Identify which cell holds the provided text, then report its [x, y] central coordinate. 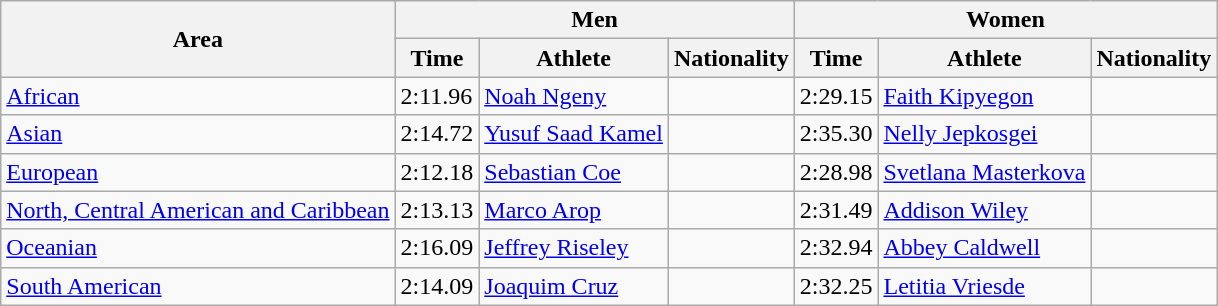
2:11.96 [437, 96]
Marco Arop [574, 210]
2:28.98 [836, 172]
Yusuf Saad Kamel [574, 134]
Svetlana Masterkova [984, 172]
Asian [198, 134]
2:29.15 [836, 96]
Oceanian [198, 248]
Addison Wiley [984, 210]
2:35.30 [836, 134]
Abbey Caldwell [984, 248]
2:12.18 [437, 172]
Letitia Vriesde [984, 286]
Faith Kipyegon [984, 96]
Noah Ngeny [574, 96]
South American [198, 286]
Men [594, 20]
2:16.09 [437, 248]
2:14.09 [437, 286]
Sebastian Coe [574, 172]
North, Central American and Caribbean [198, 210]
Women [1005, 20]
2:14.72 [437, 134]
European [198, 172]
2:32.25 [836, 286]
Area [198, 39]
African [198, 96]
2:31.49 [836, 210]
Nelly Jepkosgei [984, 134]
2:13.13 [437, 210]
Joaquim Cruz [574, 286]
Jeffrey Riseley [574, 248]
2:32.94 [836, 248]
